From the cell containing the given text, extract its center point as [x, y] coordinate. 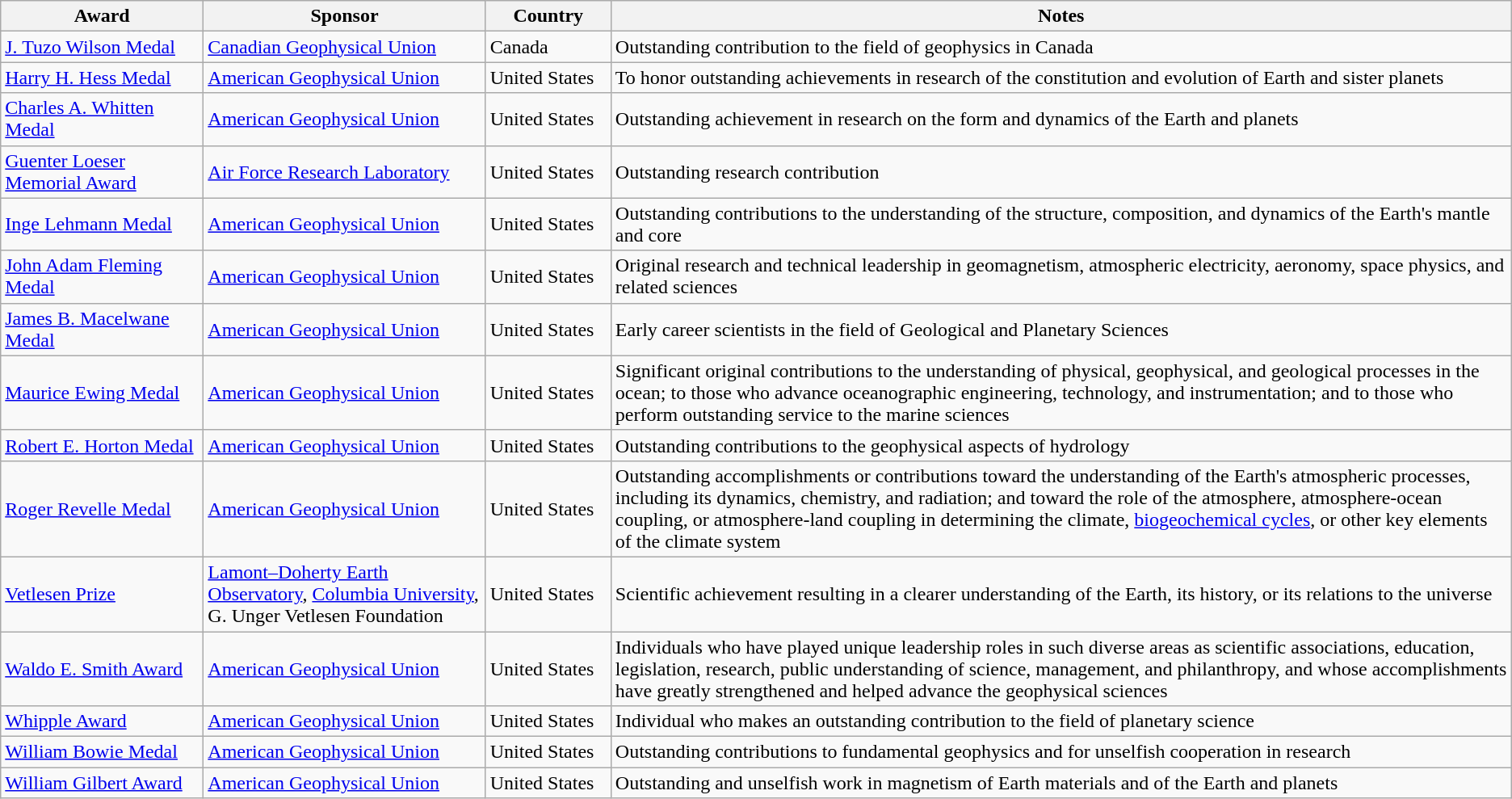
Guenter Loeser Memorial Award [102, 171]
Canada [548, 47]
Robert E. Horton Medal [102, 445]
Maurice Ewing Medal [102, 393]
Lamont–Doherty Earth Observatory, Columbia University, G. Unger Vetlesen Foundation [344, 594]
Air Force Research Laboratory [344, 171]
Outstanding research contribution [1061, 171]
William Gilbert Award [102, 783]
Roger Revelle Medal [102, 509]
Individual who makes an outstanding contribution to the field of planetary science [1061, 721]
Scientific achievement resulting in a clearer understanding of the Earth, its history, or its relations to the universe [1061, 594]
J. Tuzo Wilson Medal [102, 47]
Harry H. Hess Medal [102, 78]
Outstanding achievement in research on the form and dynamics of the Earth and planets [1061, 120]
Outstanding contributions to fundamental geophysics and for unselfish cooperation in research [1061, 752]
Original research and technical leadership in geomagnetism, atmospheric electricity, aeronomy, space physics, and related sciences [1061, 276]
James B. Macelwane Medal [102, 330]
Outstanding contribution to the field of geophysics in Canada [1061, 47]
Outstanding contributions to the geophysical aspects of hydrology [1061, 445]
Waldo E. Smith Award [102, 669]
To honor outstanding achievements in research of the constitution and evolution of Earth and sister planets [1061, 78]
Outstanding and unselfish work in magnetism of Earth materials and of the Earth and planets [1061, 783]
Notes [1061, 16]
William Bowie Medal [102, 752]
Outstanding contributions to the understanding of the structure, composition, and dynamics of the Earth's mantle and core [1061, 225]
Sponsor [344, 16]
Country [548, 16]
Inge Lehmann Medal [102, 225]
Whipple Award [102, 721]
John Adam Fleming Medal [102, 276]
Early career scientists in the field of Geological and Planetary Sciences [1061, 330]
Charles A. Whitten Medal [102, 120]
Award [102, 16]
Vetlesen Prize [102, 594]
Canadian Geophysical Union [344, 47]
